Identify which cell holds the provided text, then report its (x, y) central coordinate. 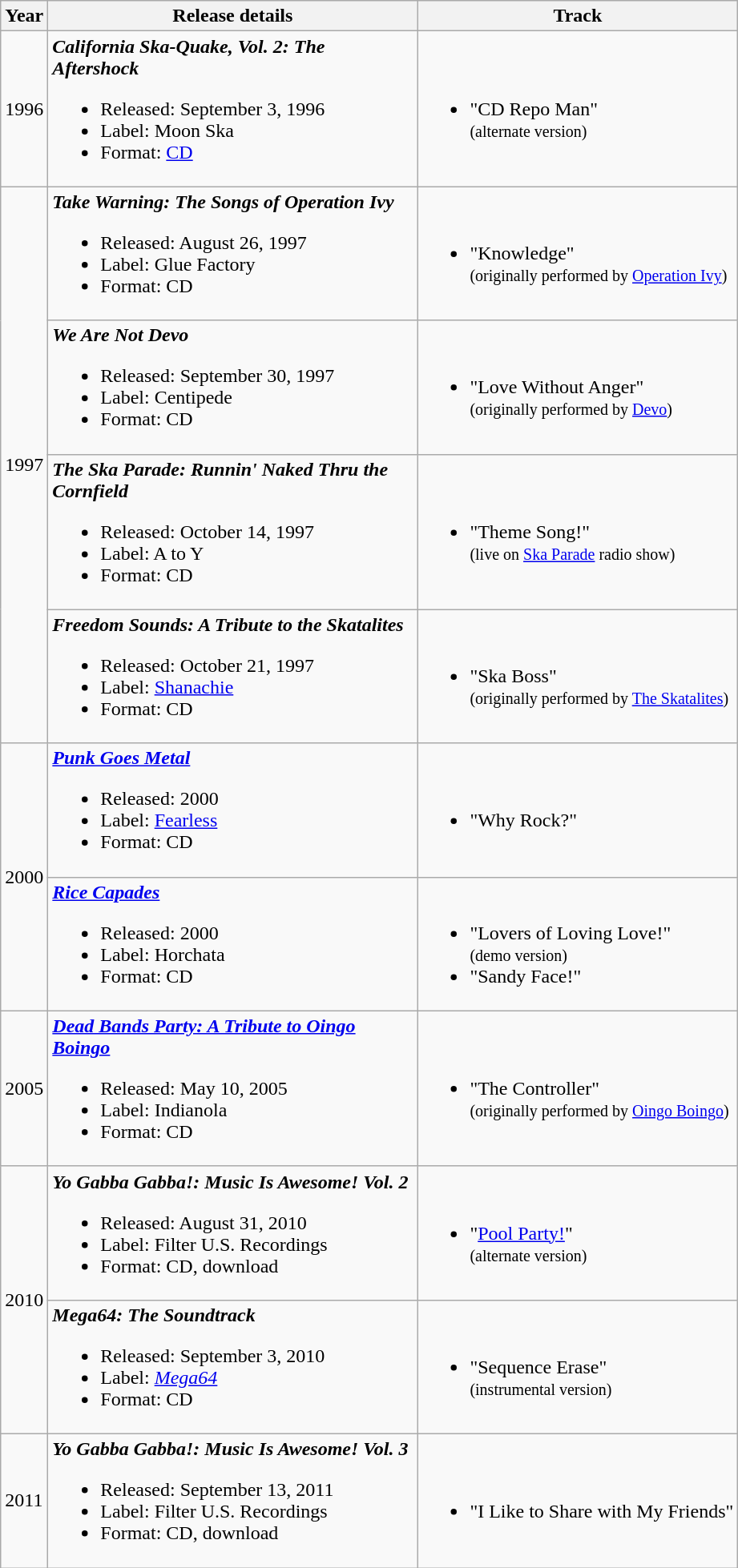
Track (578, 16)
"Lovers of Loving Love!" (demo version)"Sandy Face!" (578, 943)
Take Warning: The Songs of Operation IvyReleased: August 26, 1997Label: Glue FactoryFormat: CD (232, 253)
"Theme Song!"(live on Ska Parade radio show) (578, 532)
2010 (24, 1300)
"CD Repo Man"(alternate version) (578, 109)
Year (24, 16)
The Ska Parade: Runnin' Naked Thru the CornfieldReleased: October 14, 1997Label: A to YFormat: CD (232, 532)
1996 (24, 109)
Yo Gabba Gabba!: Music Is Awesome! Vol. 2Released: August 31, 2010Label: Filter U.S. RecordingsFormat: CD, download (232, 1233)
"I Like to Share with My Friends" (578, 1501)
"Pool Party!"(alternate version) (578, 1233)
Yo Gabba Gabba!: Music Is Awesome! Vol. 3Released: September 13, 2011Label: Filter U.S. RecordingsFormat: CD, download (232, 1501)
Freedom Sounds: A Tribute to the SkatalitesReleased: October 21, 1997Label: ShanachieFormat: CD (232, 676)
"Knowledge"(originally performed by Operation Ivy) (578, 253)
2005 (24, 1088)
2000 (24, 877)
"Ska Boss"(originally performed by The Skatalites) (578, 676)
"Sequence Erase"(instrumental version) (578, 1366)
"Love Without Anger"(originally performed by Devo) (578, 388)
1997 (24, 464)
Punk Goes MetalReleased: 2000Label: FearlessFormat: CD (232, 810)
Mega64: The SoundtrackReleased: September 3, 2010Label: Mega64Format: CD (232, 1366)
We Are Not DevoReleased: September 30, 1997Label: CentipedeFormat: CD (232, 388)
Rice CapadesReleased: 2000Label: HorchataFormat: CD (232, 943)
"Why Rock?" (578, 810)
"The Controller"(originally performed by Oingo Boingo) (578, 1088)
California Ska-Quake, Vol. 2: The AftershockReleased: September 3, 1996Label: Moon SkaFormat: CD (232, 109)
2011 (24, 1501)
Dead Bands Party: A Tribute to Oingo BoingoReleased: May 10, 2005Label: IndianolaFormat: CD (232, 1088)
Release details (232, 16)
